Identify which cell holds the provided text, then report its [X, Y] central coordinate. 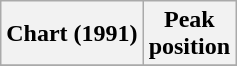
Peakposition [189, 34]
Chart (1991) [72, 34]
